Determine the [x, y] coordinate at the center of the cell enclosing the given text.  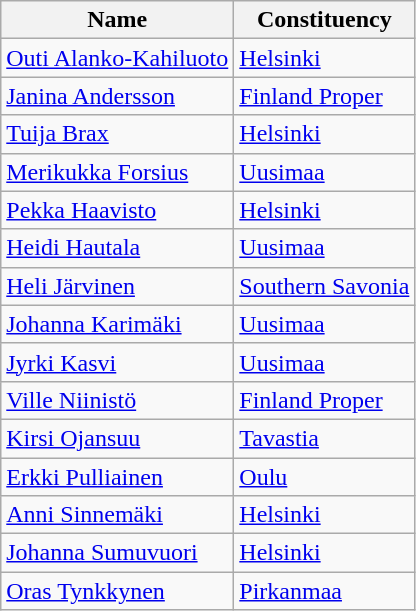
Pekka Haavisto [118, 210]
Johanna Karimäki [118, 324]
Ville Niinistö [118, 400]
Tuija Brax [118, 134]
Janina Andersson [118, 96]
Tavastia [324, 438]
Heidi Hautala [118, 248]
Outi Alanko-Kahiluoto [118, 58]
Southern Savonia [324, 286]
Johanna Sumuvuori [118, 553]
Name [118, 20]
Oras Tynkkynen [118, 591]
Kirsi Ojansuu [118, 438]
Heli Järvinen [118, 286]
Jyrki Kasvi [118, 362]
Anni Sinnemäki [118, 515]
Merikukka Forsius [118, 172]
Oulu [324, 477]
Pirkanmaa [324, 591]
Constituency [324, 20]
Erkki Pulliainen [118, 477]
